Detect which cell encompasses the target text, then output its (X, Y) center coordinate. 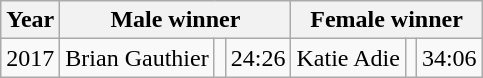
Year (30, 20)
Female winner (386, 20)
34:06 (449, 58)
2017 (30, 58)
Katie Adie (348, 58)
24:26 (258, 58)
Male winner (176, 20)
Brian Gauthier (137, 58)
